Find where the given text appears and provide that cell's center as [X, Y] coordinate. 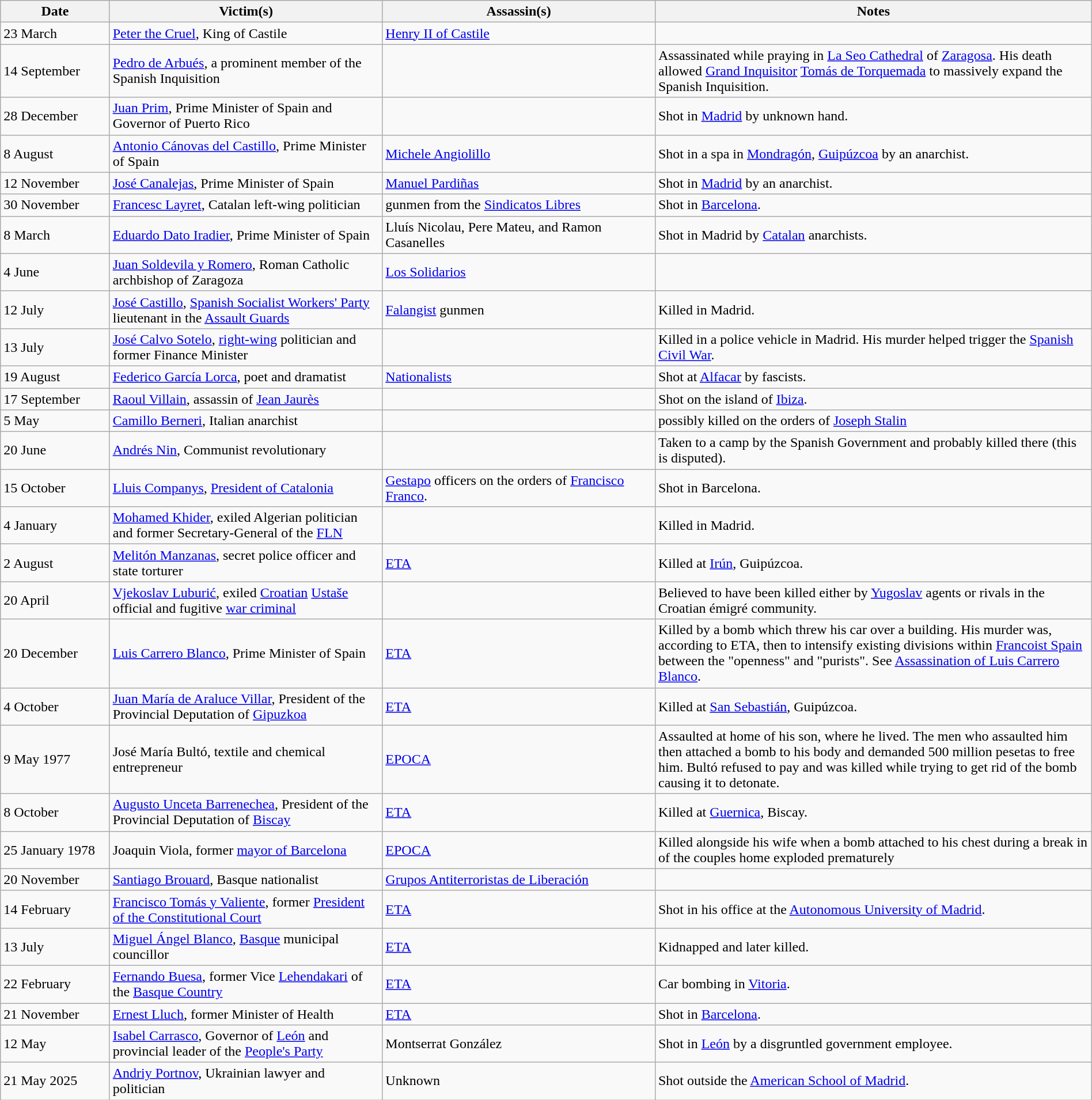
Gestapo officers on the orders of Francisco Franco. [519, 488]
20 November [55, 879]
Falangist gunmen [519, 310]
22 February [55, 984]
Fernando Buesa, former Vice Lehendakari of the Basque Country [246, 984]
28 December [55, 116]
José Canalejas, Prime Minister of Spain [246, 183]
Shot in a spa in Mondragón, Guipúzcoa by an anarchist. [873, 153]
Shot outside the American School of Madrid. [873, 1082]
21 November [55, 1014]
Shot at Alfacar by fascists. [873, 377]
Killed in a police vehicle in Madrid. His murder helped trigger the Spanish Civil War. [873, 347]
21 May 2025 [55, 1082]
Killed at Guernica, Biscay. [873, 812]
14 September [55, 71]
20 June [55, 450]
Raoul Villain, assassin of Jean Jaurès [246, 399]
30 November [55, 205]
12 May [55, 1044]
Shot in Madrid by an anarchist. [873, 183]
Isabel Carrasco, Governor of León and provincial leader of the People's Party [246, 1044]
19 August [55, 377]
Shot on the island of Ibiza. [873, 399]
Notes [873, 12]
Augusto Unceta Barrenechea, President of the Provincial Deputation of Biscay [246, 812]
12 November [55, 183]
Juan María de Araluce Villar, President of the Provincial Deputation of Gipuzkoa [246, 706]
Los Solidarios [519, 272]
2 August [55, 563]
Taken to a camp by the Spanish Government and probably killed there (this is disputed). [873, 450]
14 February [55, 909]
Date [55, 12]
Victim(s) [246, 12]
Joaquin Viola, former mayor of Barcelona [246, 850]
Luis Carrero Blanco, Prime Minister of Spain [246, 653]
Michele Angiolillo [519, 153]
Assassin(s) [519, 12]
Francisco Tomás y Valiente, former President of the Constitutional Court [246, 909]
Kidnapped and later killed. [873, 947]
Unknown [519, 1082]
Melitón Manzanas, secret police officer and state torturer [246, 563]
12 July [55, 310]
Manuel Pardiñas [519, 183]
possibly killed on the orders of Joseph Stalin [873, 421]
Grupos Antiterroristas de Liberación [519, 879]
Killed at San Sebastián, Guipúzcoa. [873, 706]
Antonio Cánovas del Castillo, Prime Minister of Spain [246, 153]
8 August [55, 153]
Santiago Brouard, Basque nationalist [246, 879]
4 October [55, 706]
Killed alongside his wife when a bomb attached to his chest during a break in of the couples home exploded prematurely [873, 850]
Eduardo Dato Iradier, Prime Minister of Spain [246, 235]
4 June [55, 272]
Vjekoslav Luburić, exiled Croatian Ustaše official and fugitive war criminal [246, 600]
Lluís Nicolau, Pere Mateu, and Ramon Casanelles [519, 235]
José María Bultó, textile and chemical entrepreneur [246, 759]
17 September [55, 399]
8 March [55, 235]
Henry II of Castile [519, 33]
Montserrat González [519, 1044]
Shot in Madrid by unknown hand. [873, 116]
José Calvo Sotelo, right-wing politician and former Finance Minister [246, 347]
Andriy Portnov, Ukrainian lawyer and politician [246, 1082]
Nationalists [519, 377]
Andrés Nin, Communist revolutionary [246, 450]
4 January [55, 525]
Juan Soldevila y Romero, Roman Catholic archbishop of Zaragoza [246, 272]
23 March [55, 33]
20 December [55, 653]
Miguel Ángel Blanco, Basque municipal councillor [246, 947]
Camillo Berneri, Italian anarchist [246, 421]
Shot in León by a disgruntled government employee. [873, 1044]
Car bombing in Vitoria. [873, 984]
Juan Prim, Prime Minister of Spain and Governor of Puerto Rico [246, 116]
Lluis Companys, President of Catalonia [246, 488]
Killed at Irún, Guipúzcoa. [873, 563]
Pedro de Arbués, a prominent member of the Spanish Inquisition [246, 71]
Mohamed Khider, exiled Algerian politician and former Secretary-General of the FLN [246, 525]
Peter the Cruel, King of Castile [246, 33]
15 October [55, 488]
Shot in Madrid by Catalan anarchists. [873, 235]
Francesc Layret, Catalan left-wing politician [246, 205]
Ernest Lluch, former Minister of Health [246, 1014]
8 October [55, 812]
Shot in his office at the Autonomous University of Madrid. [873, 909]
Federico García Lorca, poet and dramatist [246, 377]
José Castillo, Spanish Socialist Workers' Party lieutenant in the Assault Guards [246, 310]
gunmen from the Sindicatos Libres [519, 205]
25 January 1978 [55, 850]
20 April [55, 600]
9 May 1977 [55, 759]
Believed to have been killed either by Yugoslav agents or rivals in the Croatian émigré community. [873, 600]
5 May [55, 421]
